Output the [X, Y] coordinate of the center of the cell containing the given text.  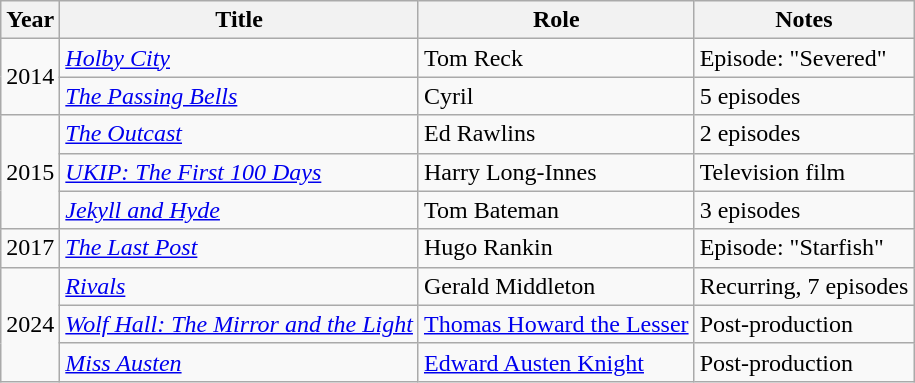
2024 [30, 324]
Title [240, 20]
The Outcast [240, 134]
Miss Austen [240, 362]
Notes [804, 20]
Rivals [240, 286]
The Passing Bells [240, 96]
2 episodes [804, 134]
Ed Rawlins [556, 134]
Episode: "Severed" [804, 58]
Hugo Rankin [556, 248]
Role [556, 20]
Wolf Hall: The Mirror and the Light [240, 324]
Year [30, 20]
Thomas Howard the Lesser [556, 324]
Holby City [240, 58]
UKIP: The First 100 Days [240, 172]
5 episodes [804, 96]
2014 [30, 77]
Recurring, 7 episodes [804, 286]
The Last Post [240, 248]
Television film [804, 172]
3 episodes [804, 210]
2017 [30, 248]
Jekyll and Hyde [240, 210]
Tom Reck [556, 58]
Gerald Middleton [556, 286]
Edward Austen Knight [556, 362]
Episode: "Starfish" [804, 248]
Tom Bateman [556, 210]
Harry Long-Innes [556, 172]
Cyril [556, 96]
2015 [30, 172]
